Capture the cell that displays the provided text and extract its (X, Y) central coordinate. 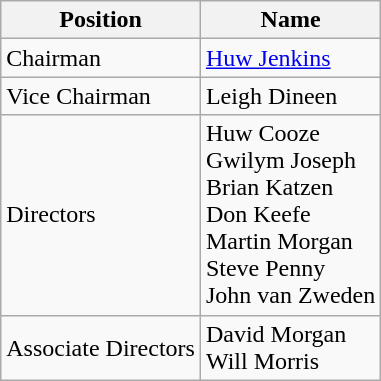
Associate Directors (101, 348)
Position (101, 20)
Name (290, 20)
Vice Chairman (101, 96)
Directors (101, 215)
Chairman (101, 58)
David Morgan Will Morris (290, 348)
Leigh Dineen (290, 96)
Huw Jenkins (290, 58)
Huw Cooze Gwilym Joseph Brian Katzen Don Keefe Martin Morgan Steve Penny John van Zweden (290, 215)
